Detect which cell encompasses the target text, then output its [x, y] center coordinate. 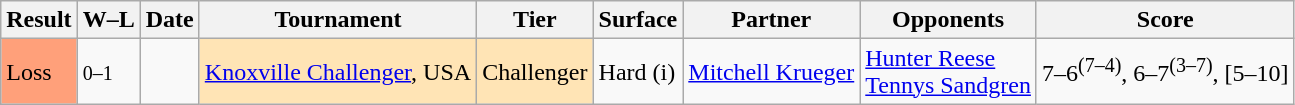
Knoxville Challenger, USA [338, 72]
Date [170, 20]
Result [39, 20]
Tournament [338, 20]
Opponents [948, 20]
0–1 [108, 72]
Partner [772, 20]
Tier [535, 20]
Surface [638, 20]
W–L [108, 20]
7–6(7–4), 6–7(3–7), [5–10] [1165, 72]
Loss [39, 72]
Challenger [535, 72]
Hard (i) [638, 72]
Score [1165, 20]
Mitchell Krueger [772, 72]
Hunter Reese Tennys Sandgren [948, 72]
